Capture the cell that displays the provided text and extract its [X, Y] central coordinate. 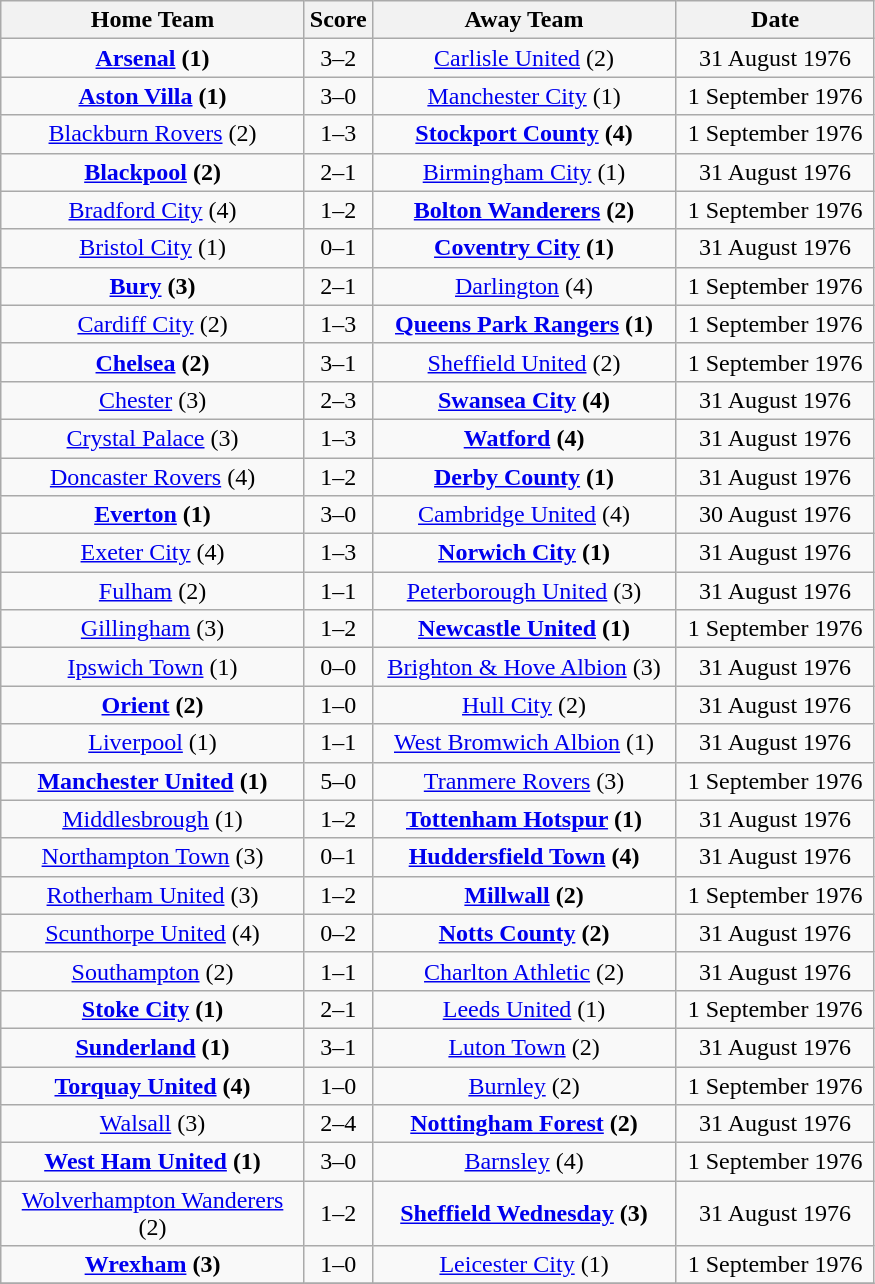
Torquay United (4) [153, 1085]
Chelsea (2) [153, 362]
Millwall (2) [524, 895]
Peterborough United (3) [524, 591]
Bristol City (1) [153, 248]
30 August 1976 [776, 515]
Exeter City (4) [153, 553]
Bolton Wanderers (2) [524, 210]
Coventry City (1) [524, 248]
Luton Town (2) [524, 1047]
Newcastle United (1) [524, 629]
Scunthorpe United (4) [153, 933]
5–0 [338, 781]
Date [776, 20]
Bradford City (4) [153, 210]
2–3 [338, 400]
Southampton (2) [153, 971]
Manchester City (1) [524, 96]
Sheffield Wednesday (3) [524, 1214]
Wolverhampton Wanderers (2) [153, 1214]
Hull City (2) [524, 705]
Ipswich Town (1) [153, 667]
Sheffield United (2) [524, 362]
Barnsley (4) [524, 1162]
Nottingham Forest (2) [524, 1124]
Aston Villa (1) [153, 96]
West Ham United (1) [153, 1162]
Chester (3) [153, 400]
Fulham (2) [153, 591]
Orient (2) [153, 705]
Arsenal (1) [153, 58]
Leeds United (1) [524, 1009]
0–0 [338, 667]
Watford (4) [524, 438]
Stockport County (4) [524, 134]
Burnley (2) [524, 1085]
Cardiff City (2) [153, 324]
Queens Park Rangers (1) [524, 324]
Gillingham (3) [153, 629]
Birmingham City (1) [524, 172]
Sunderland (1) [153, 1047]
Notts County (2) [524, 933]
Leicester City (1) [524, 1265]
Carlisle United (2) [524, 58]
Middlesbrough (1) [153, 819]
2–4 [338, 1124]
Stoke City (1) [153, 1009]
Bury (3) [153, 286]
Blackpool (2) [153, 172]
Swansea City (4) [524, 400]
0–2 [338, 933]
Brighton & Hove Albion (3) [524, 667]
Derby County (1) [524, 477]
Home Team [153, 20]
Manchester United (1) [153, 781]
Away Team [524, 20]
Charlton Athletic (2) [524, 971]
Doncaster Rovers (4) [153, 477]
Walsall (3) [153, 1124]
Tranmere Rovers (3) [524, 781]
Wrexham (3) [153, 1265]
Cambridge United (4) [524, 515]
West Bromwich Albion (1) [524, 743]
Score [338, 20]
Northampton Town (3) [153, 857]
Tottenham Hotspur (1) [524, 819]
Everton (1) [153, 515]
Darlington (4) [524, 286]
Huddersfield Town (4) [524, 857]
3–2 [338, 58]
Blackburn Rovers (2) [153, 134]
Crystal Palace (3) [153, 438]
Norwich City (1) [524, 553]
Rotherham United (3) [153, 895]
Liverpool (1) [153, 743]
